Detect which cell encompasses the target text, then output its [x, y] center coordinate. 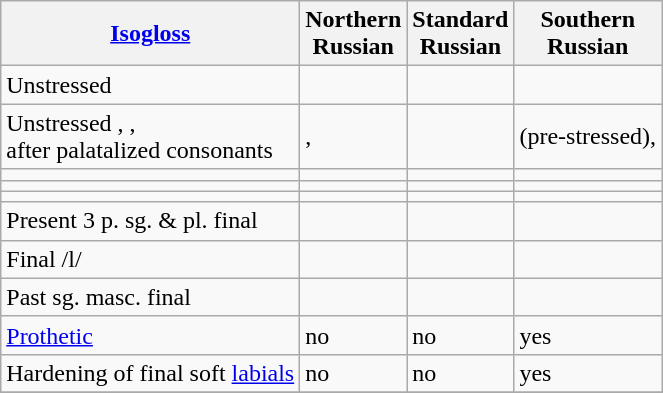
Hardening of final soft labials [150, 373]
Present 3 p. sg. & pl. final [150, 221]
NorthernRussian [354, 34]
, [354, 136]
Prothetic [150, 335]
StandardRussian [460, 34]
Unstressed [150, 85]
Unstressed , , after palatalized consonants [150, 136]
Final /l/ [150, 259]
SouthernRussian [588, 34]
Isogloss [150, 34]
(pre-stressed), [588, 136]
Past sg. masc. final [150, 297]
